For the text-containing cell, return its midpoint in [X, Y] coordinate format. 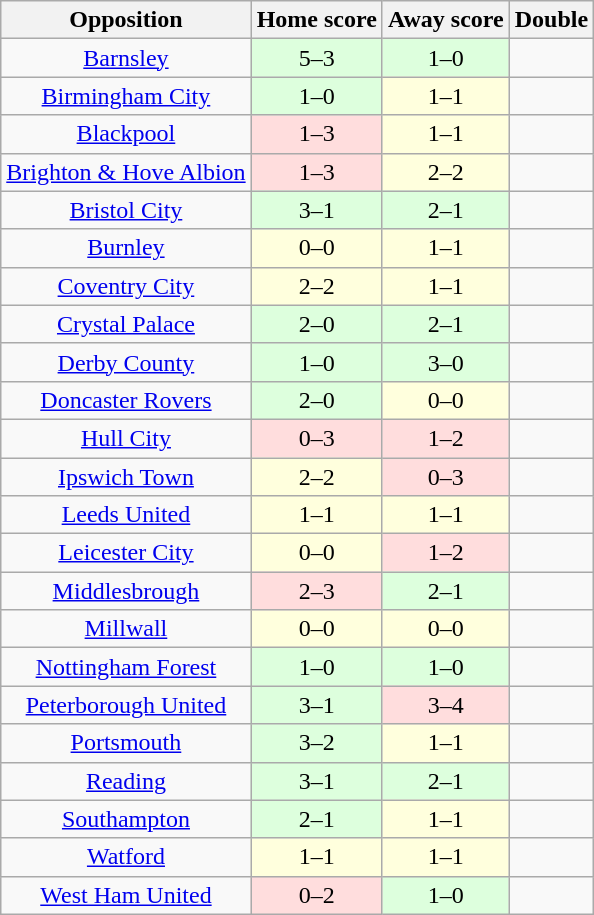
Opposition [126, 20]
Brighton & Hove Albion [126, 172]
Southampton [126, 819]
Blackpool [126, 134]
5–3 [316, 58]
Ipswich Town [126, 477]
Home score [316, 20]
Peterborough United [126, 705]
West Ham United [126, 895]
0–2 [316, 895]
3–4 [446, 705]
Burnley [126, 248]
Coventry City [126, 286]
Leicester City [126, 553]
3–0 [446, 362]
Birmingham City [126, 96]
Barnsley [126, 58]
Reading [126, 781]
Derby County [126, 362]
Crystal Palace [126, 324]
2–3 [316, 591]
Nottingham Forest [126, 667]
Millwall [126, 629]
Double [551, 20]
Bristol City [126, 210]
Watford [126, 857]
Middlesbrough [126, 591]
Hull City [126, 438]
Leeds United [126, 515]
Doncaster Rovers [126, 400]
Away score [446, 20]
3–2 [316, 743]
Portsmouth [126, 743]
